Scan for the cell matching the given text and deliver its (X, Y) coordinate at center. 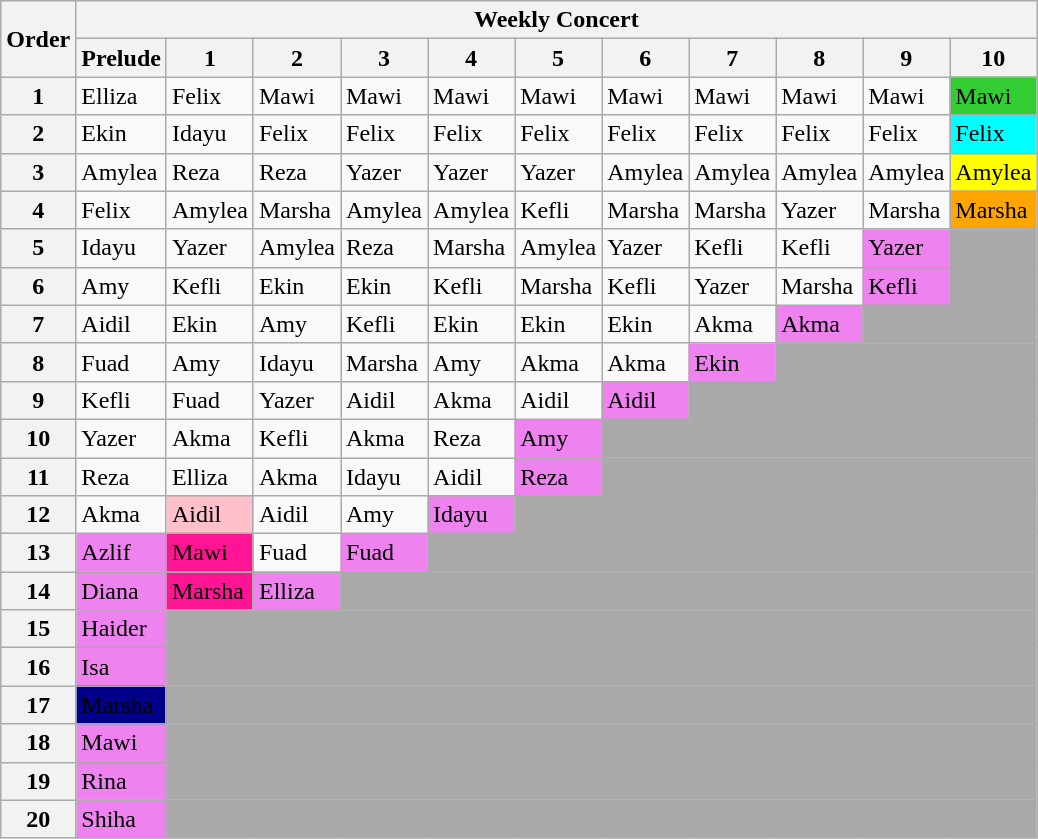
19 (38, 781)
15 (38, 629)
12 (38, 515)
13 (38, 553)
Rina (122, 781)
Azlif (122, 553)
Order (38, 39)
16 (38, 667)
Prelude (122, 58)
Isa (122, 667)
Diana (122, 591)
20 (38, 819)
Weekly Concert (556, 20)
14 (38, 591)
11 (38, 477)
Shiha (122, 819)
18 (38, 743)
17 (38, 705)
Haider (122, 629)
